Search for the cell housing the specified text and yield its (x, y) center coordinate. 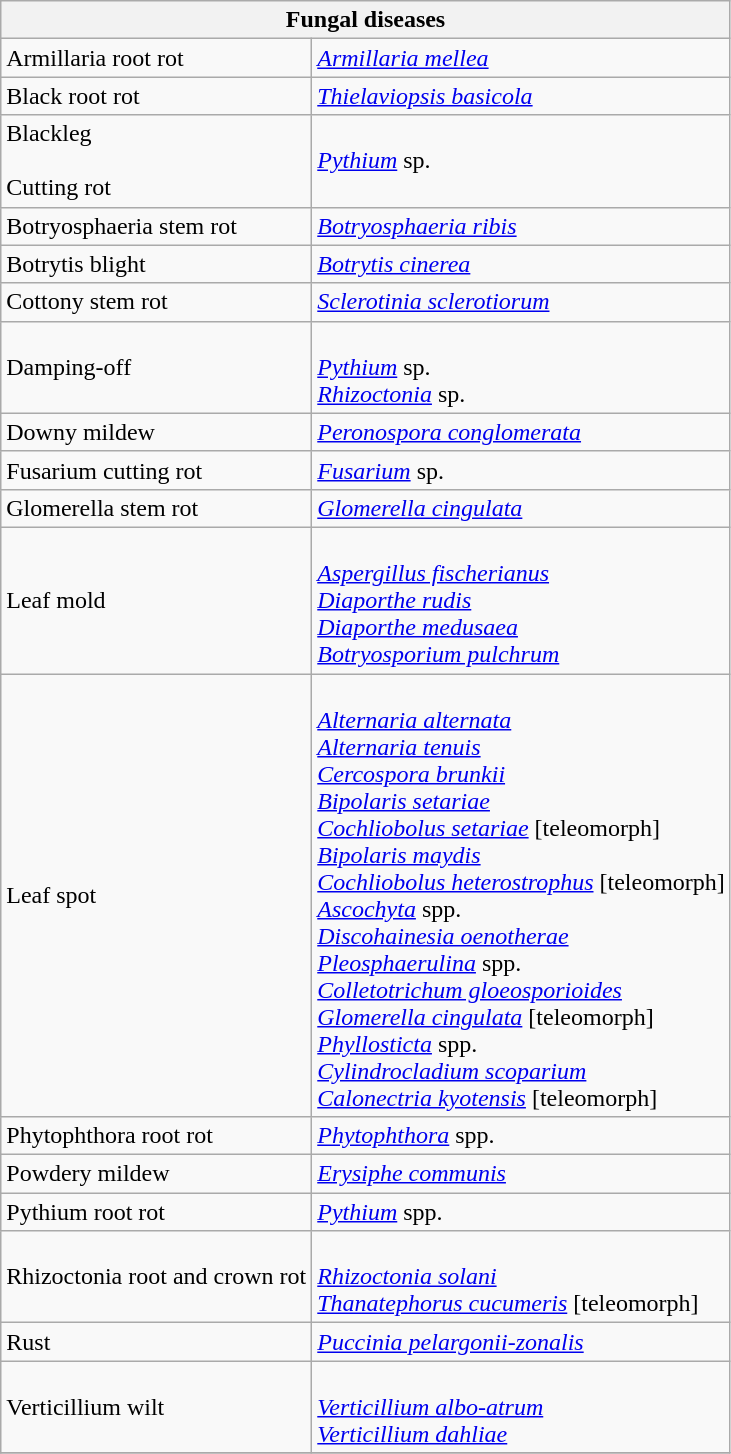
Glomerella cingulata (522, 508)
Rhizoctonia root and crown rot (156, 1277)
Verticillium wilt (156, 1407)
Cottony stem rot (156, 302)
Fusarium cutting rot (156, 470)
Pythium spp. (522, 1212)
Botryosphaeria stem rot (156, 226)
Rhizoctonia solani Thanatephorus cucumeris [teleomorph] (522, 1277)
Verticillium albo-atrum Verticillium dahliae (522, 1407)
Rust (156, 1342)
Fungal diseases (366, 20)
Botrytis blight (156, 264)
Glomerella stem rot (156, 508)
Botryosphaeria ribis (522, 226)
Fusarium sp. (522, 470)
Powdery mildew (156, 1174)
Phytophthora spp. (522, 1136)
Thielaviopsis basicola (522, 96)
Puccinia pelargonii-zonalis (522, 1342)
Black root rot (156, 96)
Pythium sp. (522, 161)
Peronospora conglomerata (522, 432)
Downy mildew (156, 432)
Armillaria mellea (522, 58)
Leaf spot (156, 896)
Leaf mold (156, 600)
Pythium sp. Rhizoctonia sp. (522, 367)
Damping-off (156, 367)
Erysiphe communis (522, 1174)
Pythium root rot (156, 1212)
BlacklegCutting rot (156, 161)
Armillaria root rot (156, 58)
Aspergillus fischerianus Diaporthe rudis Diaporthe medusaea Botryosporium pulchrum (522, 600)
Botrytis cinerea (522, 264)
Sclerotinia sclerotiorum (522, 302)
Phytophthora root rot (156, 1136)
